Detect which cell encompasses the target text, then output its [x, y] center coordinate. 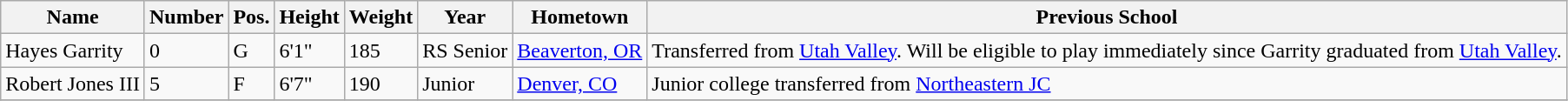
Number [186, 17]
G [252, 50]
Beaverton, OR [580, 50]
Hayes Garrity [73, 50]
Hometown [580, 17]
F [252, 84]
Year [466, 17]
Denver, CO [580, 84]
Previous School [1107, 17]
Weight [380, 17]
Junior college transferred from Northeastern JC [1107, 84]
6'1" [309, 50]
5 [186, 84]
Junior [466, 84]
Pos. [252, 17]
185 [380, 50]
RS Senior [466, 50]
0 [186, 50]
Name [73, 17]
Height [309, 17]
Robert Jones III [73, 84]
6'7" [309, 84]
190 [380, 84]
Transferred from Utah Valley. Will be eligible to play immediately since Garrity graduated from Utah Valley. [1107, 50]
